Output the (x, y) coordinate of the center of the cell containing the given text.  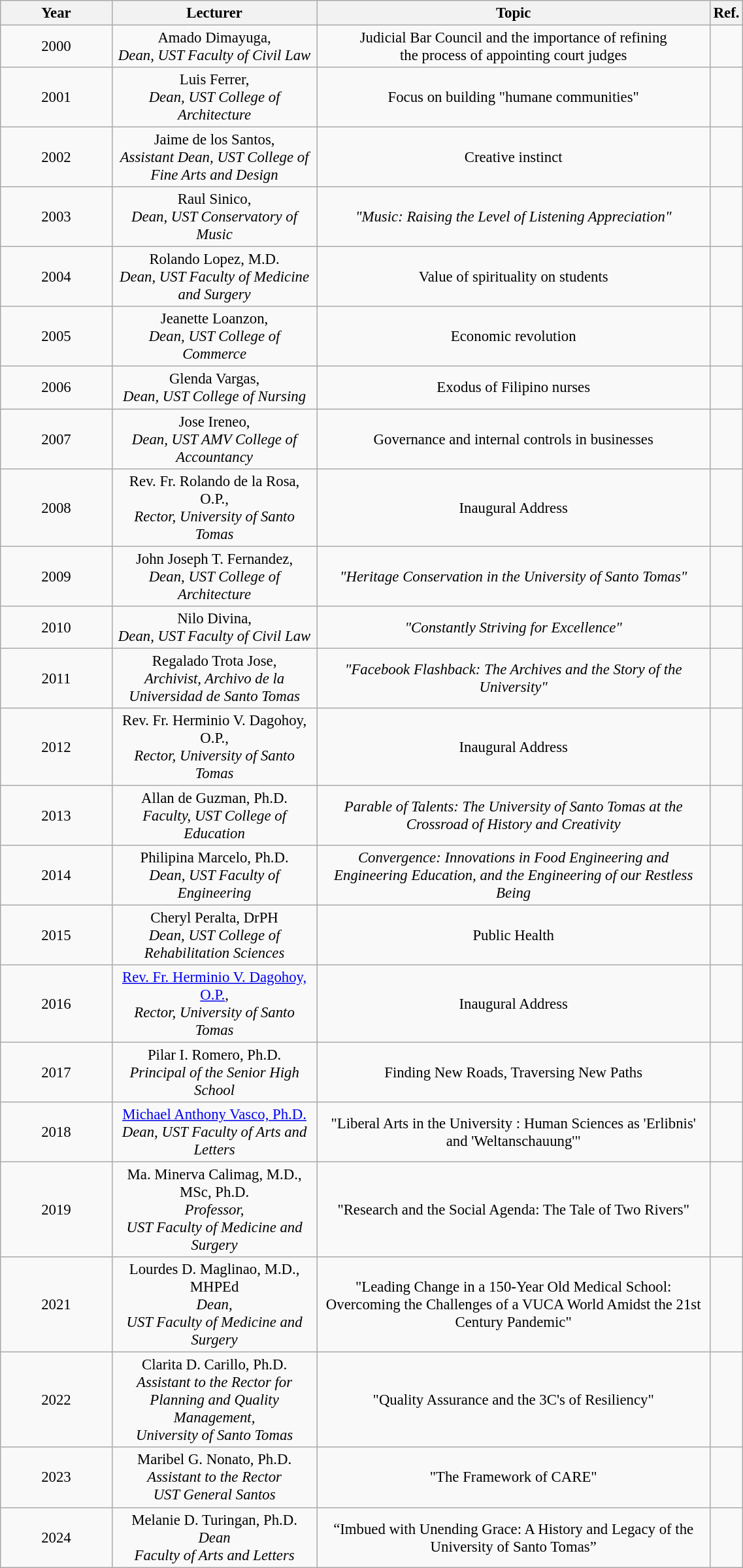
2010 (56, 627)
Regalado Trota Jose, Archivist, Archivo de la Universidad de Santo Tomas (214, 678)
Economic revolution (514, 337)
2000 (56, 47)
Jose Ireneo, Dean, UST AMV College of Accountancy (214, 439)
Topic (514, 13)
2015 (56, 935)
Lourdes D. Maglinao, M.D., MHPEd Dean, UST Faculty of Medicine and Surgery (214, 1305)
Rolando Lopez, M.D. Dean, UST Faculty of Medicine and Surgery (214, 277)
Ma. Minerva Calimag, M.D., MSc, Ph.D. Professor, UST Faculty of Medicine and Surgery (214, 1210)
Jeanette Loanzon, Dean, UST College of Commerce (214, 337)
2003 (56, 217)
Raul Sinico, Dean, UST Conservatory of Music (214, 217)
Focus on building "humane communities" (514, 97)
Value of spirituality on students (514, 277)
2021 (56, 1305)
Public Health (514, 935)
Lecturer (214, 13)
Exodus of Filipino nurses (514, 388)
2022 (56, 1400)
Rev. Fr. Rolando de la Rosa, O.P., Rector, University of Santo Tomas (214, 507)
Clarita D. Carillo, Ph.D. Assistant to the Rector for Planning and Quality Management, University of Santo Tomas (214, 1400)
2007 (56, 439)
Glenda Vargas, Dean, UST College of Nursing (214, 388)
2009 (56, 576)
2017 (56, 1073)
“Imbued with Unending Grace: A History and Legacy of the University of Santo Tomas” (514, 1537)
"Music: Raising the Level of Listening Appreciation" (514, 217)
"Liberal Arts in the University : Human Sciences as 'Erlibnis' and 'Weltanschauung'" (514, 1132)
2016 (56, 1004)
"Heritage Conservation in the University of Santo Tomas" (514, 576)
"Facebook Flashback: The Archives and the Story of the University" (514, 678)
2018 (56, 1132)
Pilar I. Romero, Ph.D. Principal of the Senior High School (214, 1073)
2014 (56, 875)
Finding New Roads, Traversing New Paths (514, 1073)
2023 (56, 1478)
John Joseph T. Fernandez, Dean, UST College of Architecture (214, 576)
"Quality Assurance and the 3C's of Resiliency" (514, 1400)
2002 (56, 157)
Philipina Marcelo, Ph.D. Dean, UST Faculty of Engineering (214, 875)
2005 (56, 337)
Nilo Divina, Dean, UST Faculty of Civil Law (214, 627)
Ref. (726, 13)
2013 (56, 815)
Amado Dimayuga, Dean, UST Faculty of Civil Law (214, 47)
Parable of Talents: The University of Santo Tomas at the Crossroad of History and Creativity (514, 815)
Maribel G. Nonato, Ph.D. Assistant to the Rector UST General Santos (214, 1478)
Judicial Bar Council and the importance of refining the process of appointing court judges (514, 47)
2001 (56, 97)
Michael Anthony Vasco, Ph.D. Dean, UST Faculty of Arts and Letters (214, 1132)
2024 (56, 1537)
Jaime de los Santos, Assistant Dean, UST College of Fine Arts and Design (214, 157)
"Leading Change in a 150-Year Old Medical School: Overcoming the Challenges of a VUCA World Amidst the 21st Century Pandemic" (514, 1305)
"Research and the Social Agenda: The Tale of Two Rivers" (514, 1210)
2011 (56, 678)
2019 (56, 1210)
"The Framework of CARE" (514, 1478)
"Constantly Striving for Excellence" (514, 627)
2004 (56, 277)
Creative instinct (514, 157)
Governance and internal controls in businesses (514, 439)
Luis Ferrer, Dean, UST College of Architecture (214, 97)
Cheryl Peralta, DrPH Dean, UST College of Rehabilitation Sciences (214, 935)
2008 (56, 507)
2006 (56, 388)
Allan de Guzman, Ph.D. Faculty, UST College of Education (214, 815)
2012 (56, 747)
Year (56, 13)
Convergence: Innovations in Food Engineering and Engineering Education, and the Engineering of our Restless Being (514, 875)
Melanie D. Turingan, Ph.D. Dean Faculty of Arts and Letters (214, 1537)
